Pinpoint the cell where the given text exists, returning its [X, Y] midpoint coordinate. 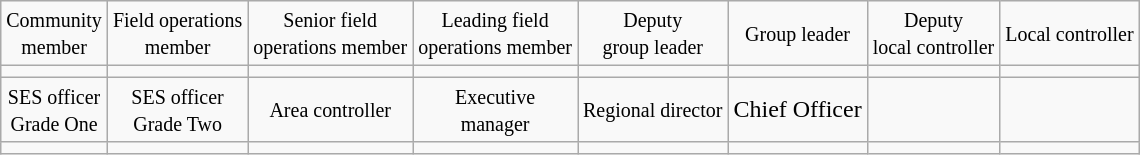
Field operations member [177, 34]
Deputy local controller [934, 34]
Chief Officer [798, 110]
Area controller [330, 110]
SES officer Grade One [54, 110]
Deputygroup leader [653, 34]
Executive manager [496, 110]
Regional director [653, 110]
Leading field operations member [496, 34]
Senior field operations member [330, 34]
Local controller [1070, 34]
Community member [54, 34]
SES officer Grade Two [177, 110]
Group leader [798, 34]
